Identify which cell holds the provided text, then report its [X, Y] central coordinate. 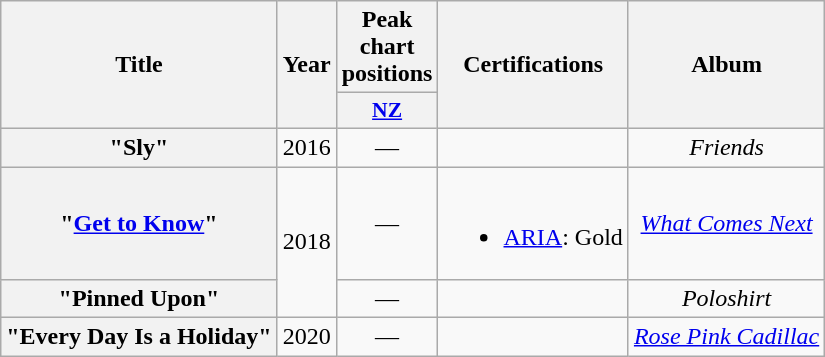
Rose Pink Cadillac [726, 337]
2016 [306, 147]
Title [139, 65]
Album [726, 65]
Poloshirt [726, 299]
"Every Day Is a Holiday" [139, 337]
Friends [726, 147]
"Pinned Upon" [139, 299]
Certifications [533, 65]
What Comes Next [726, 222]
"Get to Know" [139, 222]
"Sly" [139, 147]
2020 [306, 337]
2018 [306, 242]
Year [306, 65]
ARIA: Gold [533, 222]
NZ [387, 111]
Peak chart positions [387, 47]
